Return the (X, Y) coordinate for the center point of the cell that contains the specified text.  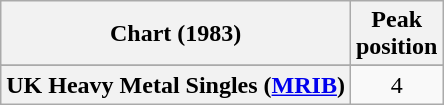
Peakposition (396, 34)
4 (396, 85)
Chart (1983) (176, 34)
UK Heavy Metal Singles (MRIB) (176, 85)
